Output the [X, Y] coordinate of the center of the cell containing the given text.  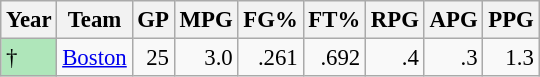
FT% [334, 20]
25 [153, 58]
Year [29, 20]
Team [94, 20]
.692 [334, 58]
RPG [396, 20]
3.0 [206, 58]
.3 [454, 58]
GP [153, 20]
† [29, 58]
.261 [270, 58]
APG [454, 20]
1.3 [511, 58]
MPG [206, 20]
Boston [94, 58]
PPG [511, 20]
.4 [396, 58]
FG% [270, 20]
